From the cell containing the given text, extract its center point as [x, y] coordinate. 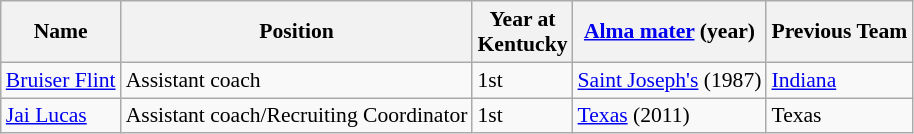
Saint Joseph's (1987) [670, 80]
Previous Team [839, 32]
Texas [839, 116]
Assistant coach/Recruiting Coordinator [297, 116]
Texas (2011) [670, 116]
Indiana [839, 80]
Alma mater (year) [670, 32]
Bruiser Flint [61, 80]
Jai Lucas [61, 116]
Position [297, 32]
Year atKentucky [522, 32]
Name [61, 32]
Assistant coach [297, 80]
